Extract the [x, y] coordinate from the center of the cell holding the provided text.  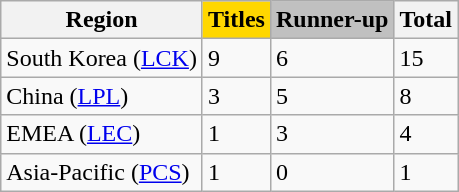
Total [426, 20]
Runner-up [332, 20]
Region [102, 20]
4 [426, 134]
8 [426, 96]
South Korea (LCK) [102, 58]
9 [236, 58]
EMEA (LEC) [102, 134]
0 [332, 172]
Asia-Pacific (PCS) [102, 172]
Titles [236, 20]
5 [332, 96]
15 [426, 58]
6 [332, 58]
China (LPL) [102, 96]
